Return the [x, y] coordinate for the center point of the cell that contains the specified text.  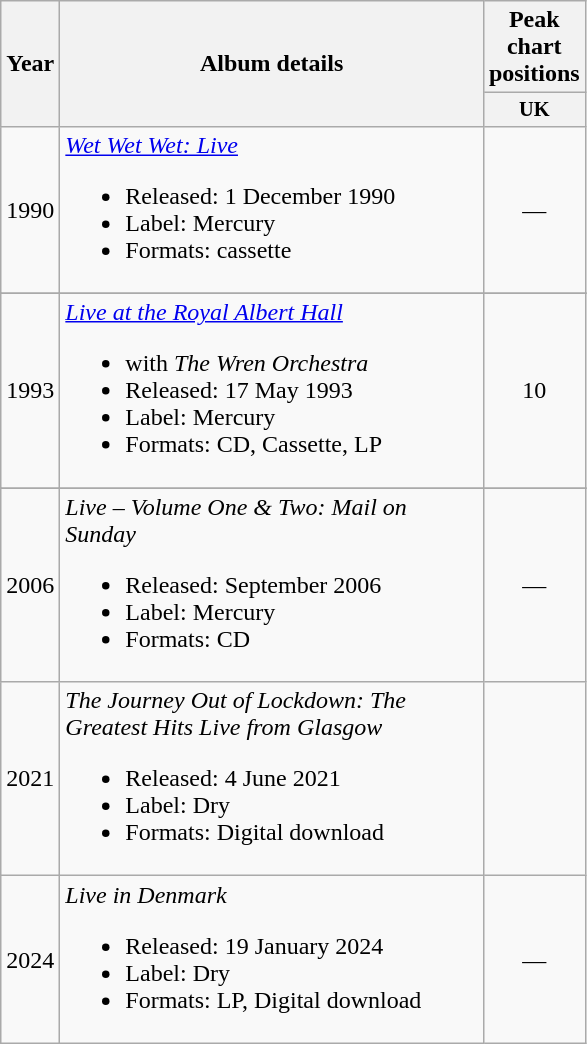
Year [30, 64]
Live at the Royal Albert Hallwith The Wren OrchestraReleased: 17 May 1993Label: MercuryFormats: CD, Cassette, LP [272, 391]
1990 [30, 210]
Album details [272, 64]
UK [534, 110]
Peak chart positions [534, 47]
2006 [30, 585]
The Journey Out of Lockdown: The Greatest Hits Live from GlasgowReleased: 4 June 2021Label: DryFormats: Digital download [272, 779]
1993 [30, 391]
Wet Wet Wet: LiveReleased: 1 December 1990Label: MercuryFormats: cassette [272, 210]
Live – Volume One & Two: Mail on SundayReleased: September 2006Label: MercuryFormats: CD [272, 585]
Live in DenmarkReleased: 19 January 2024Label: DryFormats: LP, Digital download [272, 960]
2021 [30, 779]
2024 [30, 960]
10 [534, 391]
